Locate the cell with the specified text and output its (X, Y) center coordinate. 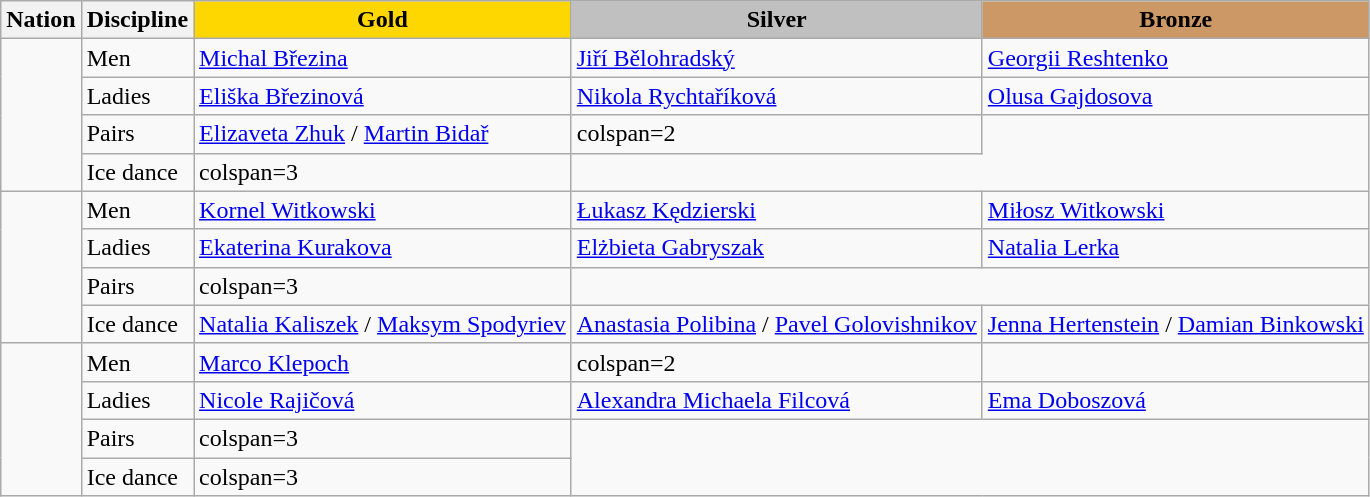
Natalia Kaliszek / Maksym Spodyriev (383, 324)
Jiří Bělohradský (776, 58)
Ekaterina Kurakova (383, 248)
Bronze (1176, 20)
Gold (383, 20)
Miłosz Witkowski (1176, 210)
Nicole Rajičová (383, 400)
Łukasz Kędzierski (776, 210)
Nikola Rychtaříková (776, 96)
Nation (41, 20)
Anastasia Polibina / Pavel Golovishnikov (776, 324)
Natalia Lerka (1176, 248)
Discipline (137, 20)
Marco Klepoch (383, 362)
Elizaveta Zhuk / Martin Bidař (383, 134)
Jenna Hertenstein / Damian Binkowski (1176, 324)
Eliška Březinová (383, 96)
Elżbieta Gabryszak (776, 248)
Alexandra Michaela Filcová (776, 400)
Ema Doboszová (1176, 400)
Olusa Gajdosova (1176, 96)
Michal Březina (383, 58)
Silver (776, 20)
Kornel Witkowski (383, 210)
Georgii Reshtenko (1176, 58)
